Scan for the cell matching the given text and deliver its [x, y] coordinate at center. 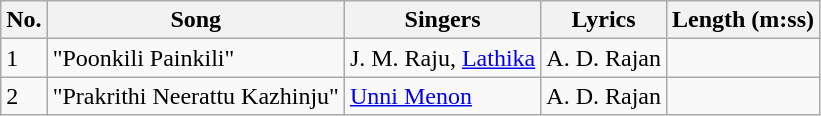
No. [24, 20]
J. M. Raju, Lathika [442, 58]
"Prakrithi Neerattu Kazhinju" [196, 96]
Singers [442, 20]
Unni Menon [442, 96]
Lyrics [604, 20]
Song [196, 20]
1 [24, 58]
2 [24, 96]
Length (m:ss) [742, 20]
"Poonkili Painkili" [196, 58]
